From the cell containing the given text, extract its center point as (X, Y) coordinate. 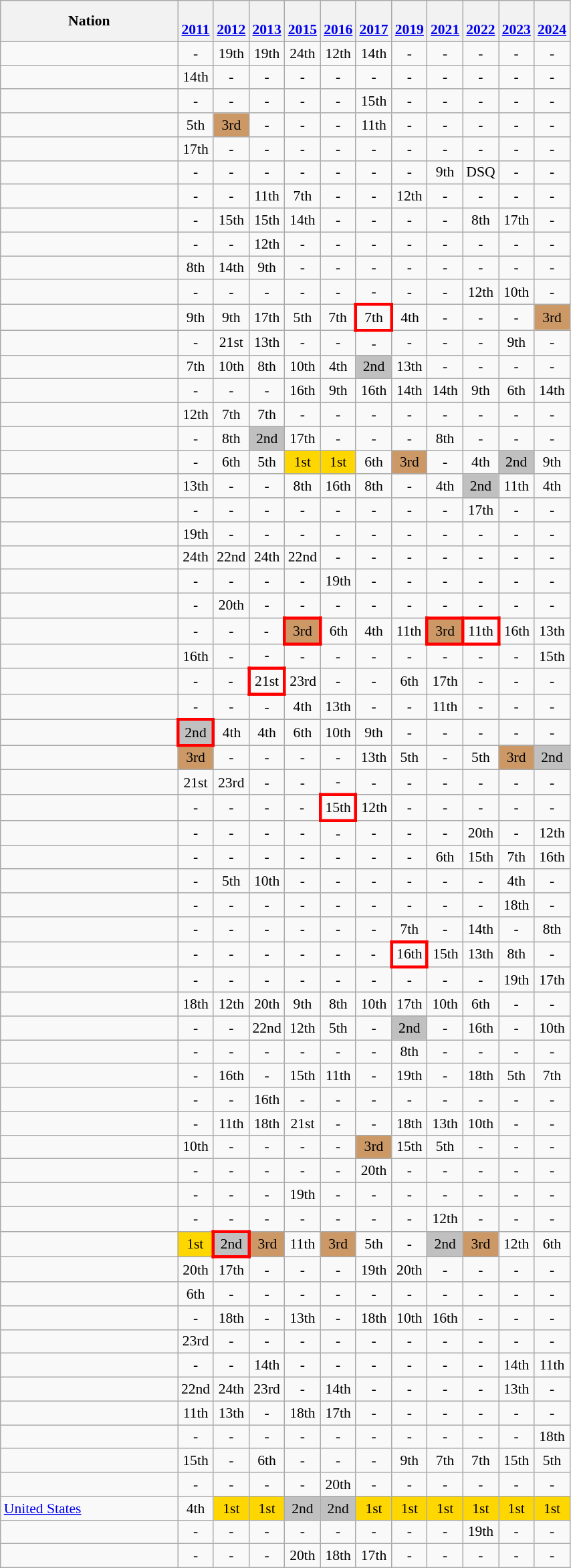
Nation (90, 21)
2022 (480, 21)
2024 (552, 21)
DSQ (480, 172)
2011 (195, 21)
2015 (302, 21)
2023 (516, 21)
2013 (266, 21)
United States (90, 1509)
2017 (373, 21)
2016 (338, 21)
2019 (409, 21)
2021 (445, 21)
2012 (231, 21)
